Pinpoint the cell where the given text exists, returning its (x, y) midpoint coordinate. 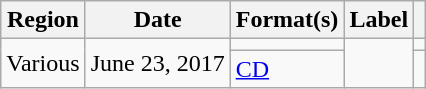
Date (158, 20)
CD (287, 69)
Label (379, 20)
Various (43, 64)
June 23, 2017 (158, 64)
Region (43, 20)
Format(s) (287, 20)
